Locate the cell with the specified text and output its (x, y) center coordinate. 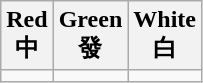
Red中 (27, 36)
White白 (165, 36)
Green發 (90, 36)
